Extract the [x, y] coordinate from the center of the cell holding the provided text.  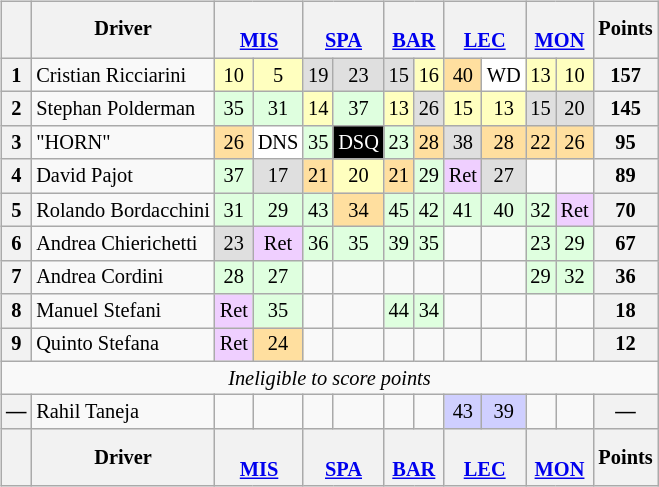
7 [16, 277]
145 [626, 109]
44 [399, 311]
Andrea Chierichetti [123, 244]
"HORN" [123, 143]
3 [16, 143]
17 [278, 176]
9 [16, 345]
18 [626, 311]
WD [504, 75]
89 [626, 176]
42 [429, 210]
Quinto Stefana [123, 345]
12 [626, 345]
67 [626, 244]
70 [626, 210]
157 [626, 75]
Rahil Taneja [123, 412]
1 [16, 75]
2 [16, 109]
DNS [278, 143]
22 [541, 143]
Rolando Bordacchini [123, 210]
Manuel Stefani [123, 311]
8 [16, 311]
Andrea Cordini [123, 277]
6 [16, 244]
14 [318, 109]
24 [278, 345]
DSQ [358, 143]
Cristian Ricciarini [123, 75]
Ineligible to score points [329, 378]
4 [16, 176]
95 [626, 143]
45 [399, 210]
16 [429, 75]
Stephan Polderman [123, 109]
38 [463, 143]
David Pajot [123, 176]
41 [463, 210]
19 [318, 75]
